For the text-containing cell, return its midpoint in [X, Y] coordinate format. 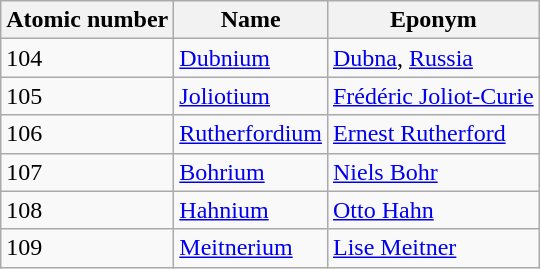
Hahnium [251, 210]
Atomic number [88, 20]
Eponym [433, 20]
Ernest Rutherford [433, 134]
107 [88, 172]
Dubna, Russia [433, 58]
Bohrium [251, 172]
104 [88, 58]
Joliotium [251, 96]
106 [88, 134]
Otto Hahn [433, 210]
Niels Bohr [433, 172]
Dubnium [251, 58]
Frédéric Joliot-Curie [433, 96]
Meitnerium [251, 248]
Lise Meitner [433, 248]
105 [88, 96]
Name [251, 20]
109 [88, 248]
108 [88, 210]
Rutherfordium [251, 134]
